For the text-containing cell, return its midpoint in [X, Y] coordinate format. 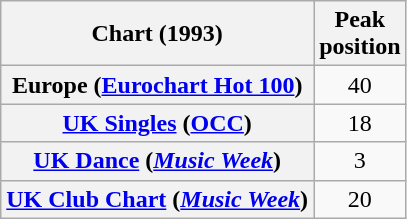
UK Club Chart (Music Week) [158, 199]
Europe (Eurochart Hot 100) [158, 85]
3 [360, 161]
UK Dance (Music Week) [158, 161]
Peakposition [360, 34]
18 [360, 123]
40 [360, 85]
UK Singles (OCC) [158, 123]
Chart (1993) [158, 34]
20 [360, 199]
